Pinpoint the cell where the given text exists, returning its (X, Y) midpoint coordinate. 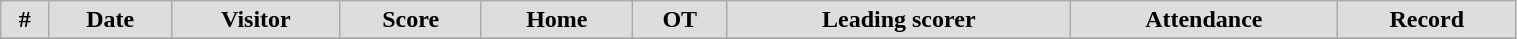
Leading scorer (898, 20)
Record (1426, 20)
Visitor (256, 20)
Date (110, 20)
Attendance (1204, 20)
# (25, 20)
Score (410, 20)
Home (556, 20)
OT (680, 20)
